Detect which cell encompasses the target text, then output its [x, y] center coordinate. 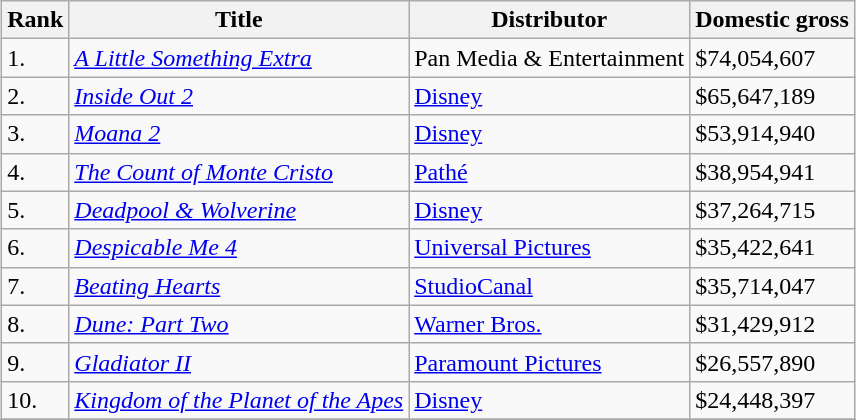
5. [36, 210]
3. [36, 134]
6. [36, 248]
9. [36, 362]
Pathé [550, 172]
$35,422,641 [772, 248]
Distributor [550, 20]
A Little Something Extra [239, 58]
Moana 2 [239, 134]
2. [36, 96]
Inside Out 2 [239, 96]
$37,264,715 [772, 210]
Despicable Me 4 [239, 248]
$53,914,940 [772, 134]
Paramount Pictures [550, 362]
$24,448,397 [772, 400]
$31,429,912 [772, 324]
Title [239, 20]
7. [36, 286]
$35,714,047 [772, 286]
$38,954,941 [772, 172]
Universal Pictures [550, 248]
Dune: Part Two [239, 324]
Domestic gross [772, 20]
The Count of Monte Cristo [239, 172]
8. [36, 324]
4. [36, 172]
Gladiator II [239, 362]
Pan Media & Entertainment [550, 58]
10. [36, 400]
$74,054,607 [772, 58]
1. [36, 58]
Warner Bros. [550, 324]
Kingdom of the Planet of the Apes [239, 400]
$65,647,189 [772, 96]
Deadpool & Wolverine [239, 210]
Beating Hearts [239, 286]
Rank [36, 20]
$26,557,890 [772, 362]
StudioCanal [550, 286]
